Output the [X, Y] coordinate of the center of the cell containing the given text.  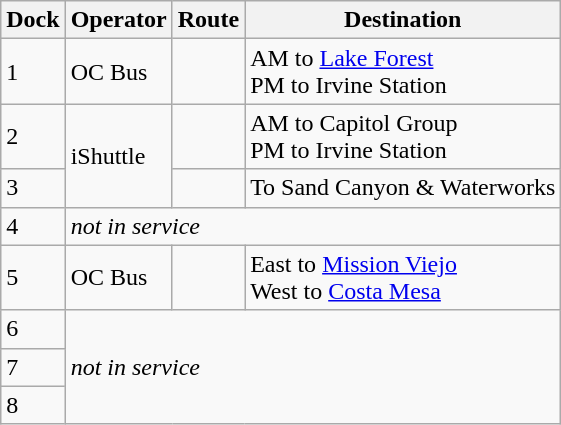
East to Mission ViejoWest to Costa Mesa [403, 278]
AM to Capitol GroupPM to Irvine Station [403, 136]
6 [33, 329]
Route [208, 20]
5 [33, 278]
2 [33, 136]
7 [33, 367]
To Sand Canyon & Waterworks [403, 188]
iShuttle [118, 156]
AM to Lake ForestPM to Irvine Station [403, 72]
4 [33, 226]
Dock [33, 20]
1 [33, 72]
3 [33, 188]
Destination [403, 20]
Operator [118, 20]
8 [33, 405]
